Locate the cell with the specified text and output its [x, y] center coordinate. 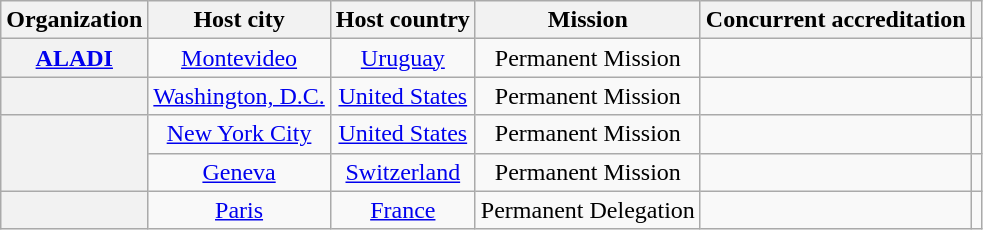
Host city [239, 20]
Permanent Delegation [588, 210]
Organization [74, 20]
Concurrent accreditation [836, 20]
Montevideo [239, 58]
New York City [239, 134]
Host country [402, 20]
Switzerland [402, 172]
Paris [239, 210]
ALADI [74, 58]
Mission [588, 20]
France [402, 210]
Uruguay [402, 58]
Geneva [239, 172]
Washington, D.C. [239, 96]
